Provide the [x, y] coordinate of the cell's center where the given text is located.  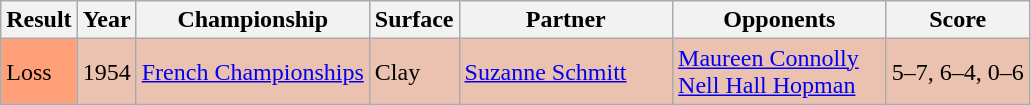
Maureen Connolly Nell Hall Hopman [780, 72]
Year [106, 20]
Loss [39, 72]
Championship [252, 20]
Surface [414, 20]
Result [39, 20]
Suzanne Schmitt [566, 72]
Opponents [780, 20]
Partner [566, 20]
French Championships [252, 72]
5–7, 6–4, 0–6 [958, 72]
Clay [414, 72]
1954 [106, 72]
Score [958, 20]
